Return the [x, y] coordinate for the center point of the cell that contains the specified text.  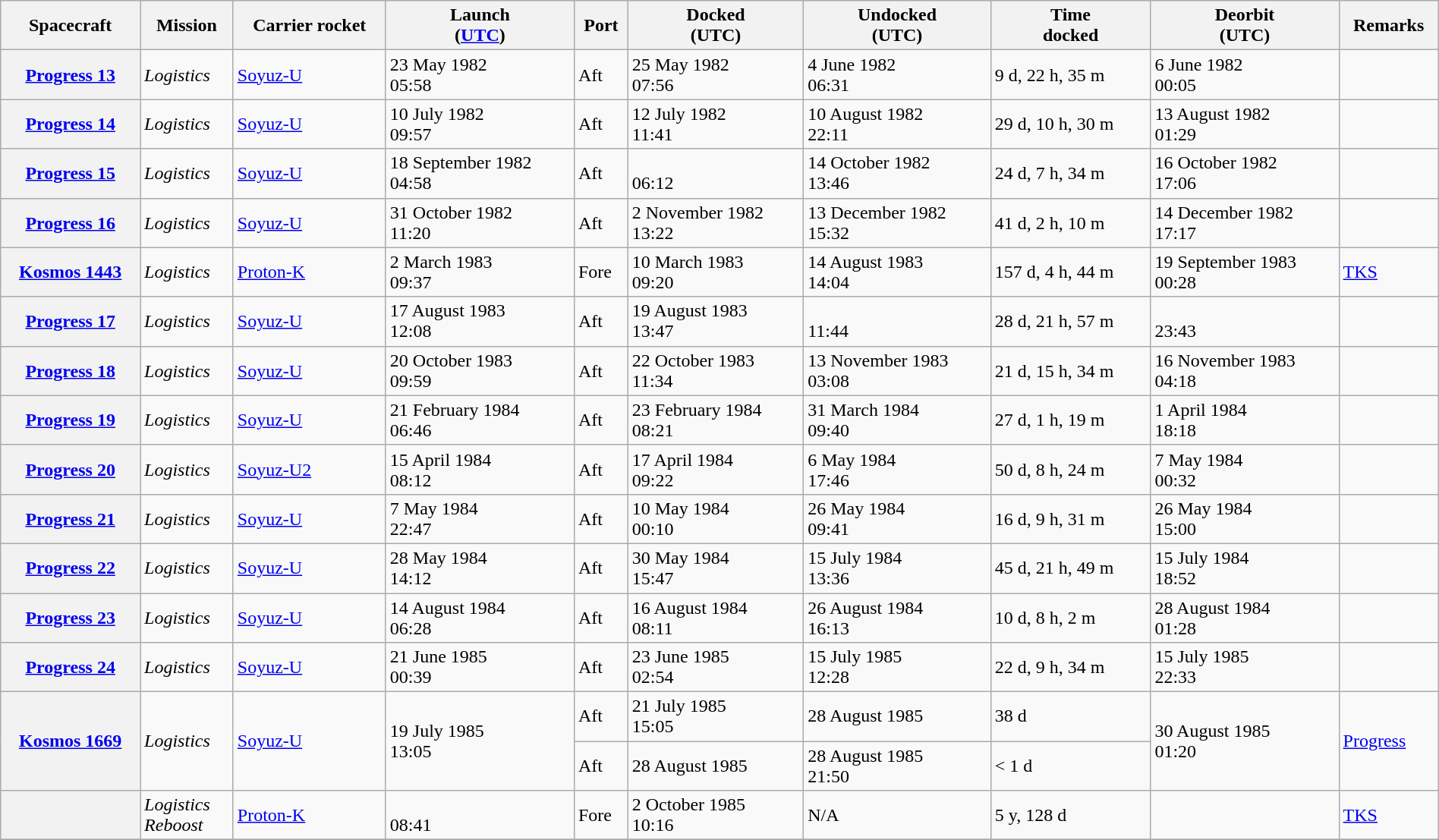
10 March 198309:20 [715, 272]
50 d, 8 h, 24 m [1070, 469]
12 July 198211:41 [715, 124]
25 May 198207:56 [715, 74]
157 d, 4 h, 44 m [1070, 272]
28 d, 21 h, 57 m [1070, 322]
30 August 198501:20 [1245, 741]
N/A [897, 815]
13 November 198303:08 [897, 370]
Progress 16 [71, 223]
15 July 198512:28 [897, 668]
10 d, 8 h, 2 m [1070, 618]
Soyuz-U2 [310, 469]
13 December 198215:32 [897, 223]
7 May 198422:47 [480, 519]
Progress [1389, 741]
6 May 198417:46 [897, 469]
Deorbit(UTC) [1245, 26]
1 April 198418:18 [1245, 420]
10 May 198400:10 [715, 519]
9 d, 22 h, 35 m [1070, 74]
22 October 198311:34 [715, 370]
21 d, 15 h, 34 m [1070, 370]
6 June 198200:05 [1245, 74]
14 August 198314:04 [897, 272]
< 1 d [1070, 766]
Kosmos 1443 [71, 272]
15 April 198408:12 [480, 469]
Undocked(UTC) [897, 26]
08:41 [480, 815]
Progress 14 [71, 124]
Port [601, 26]
LogisticsReboost [187, 815]
11:44 [897, 322]
38 d [1070, 716]
30 May 198415:47 [715, 568]
31 October 198211:20 [480, 223]
Spacecraft [71, 26]
21 July 198515:05 [715, 716]
14 October 198213:46 [897, 173]
26 August 198416:13 [897, 618]
19 September 198300:28 [1245, 272]
Remarks [1389, 26]
13 August 198201:29 [1245, 124]
27 d, 1 h, 19 m [1070, 420]
16 August 198408:11 [715, 618]
19 August 198313:47 [715, 322]
Launch(UTC) [480, 26]
14 December 198217:17 [1245, 223]
7 May 198400:32 [1245, 469]
31 March 198409:40 [897, 420]
41 d, 2 h, 10 m [1070, 223]
26 May 198415:00 [1245, 519]
Progress 22 [71, 568]
16 d, 9 h, 31 m [1070, 519]
2 October 198510:16 [715, 815]
Progress 15 [71, 173]
19 July 198513:05 [480, 741]
17 April 198409:22 [715, 469]
10 July 198209:57 [480, 124]
14 August 198406:28 [480, 618]
21 June 198500:39 [480, 668]
2 November 198213:22 [715, 223]
15 July 198522:33 [1245, 668]
Progress 24 [71, 668]
4 June 198206:31 [897, 74]
23 February 198408:21 [715, 420]
Timedocked [1070, 26]
Carrier rocket [310, 26]
28 August 198521:50 [897, 766]
15 July 198418:52 [1245, 568]
Kosmos 1669 [71, 741]
Progress 18 [71, 370]
Progress 19 [71, 420]
Progress 17 [71, 322]
23 May 198205:58 [480, 74]
Progress 23 [71, 618]
5 y, 128 d [1070, 815]
21 February 198406:46 [480, 420]
Docked(UTC) [715, 26]
24 d, 7 h, 34 m [1070, 173]
17 August 198312:08 [480, 322]
16 October 198217:06 [1245, 173]
10 August 198222:11 [897, 124]
28 May 198414:12 [480, 568]
Progress 20 [71, 469]
Progress 13 [71, 74]
18 September 198204:58 [480, 173]
Progress 21 [71, 519]
16 November 198304:18 [1245, 370]
23:43 [1245, 322]
26 May 198409:41 [897, 519]
28 August 198401:28 [1245, 618]
22 d, 9 h, 34 m [1070, 668]
23 June 198502:54 [715, 668]
45 d, 21 h, 49 m [1070, 568]
20 October 198309:59 [480, 370]
2 March 198309:37 [480, 272]
Mission [187, 26]
06:12 [715, 173]
29 d, 10 h, 30 m [1070, 124]
15 July 198413:36 [897, 568]
